Identify which cell holds the provided text, then report its [X, Y] central coordinate. 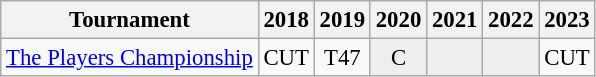
The Players Championship [130, 58]
2020 [398, 20]
2022 [511, 20]
2023 [567, 20]
2019 [342, 20]
Tournament [130, 20]
C [398, 58]
T47 [342, 58]
2021 [455, 20]
2018 [286, 20]
